Return (X, Y) of the center of cell containing provided text 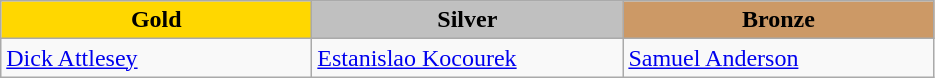
Samuel Anderson (778, 58)
Gold (156, 20)
Silver (468, 20)
Estanislao Kocourek (468, 58)
Dick Attlesey (156, 58)
Bronze (778, 20)
